Extract the (x, y) coordinate from the center of the cell holding the provided text.  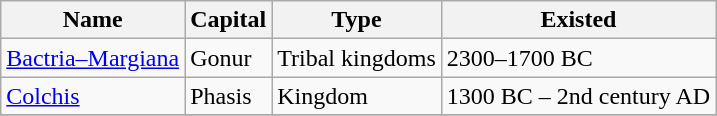
Gonur (228, 58)
Type (357, 20)
Tribal kingdoms (357, 58)
Name (93, 20)
Existed (578, 20)
Capital (228, 20)
Phasis (228, 96)
2300–1700 BC (578, 58)
Colchis (93, 96)
Kingdom (357, 96)
1300 BC – 2nd century AD (578, 96)
Bactria–Margiana (93, 58)
